Identify which cell holds the provided text, then report its (X, Y) central coordinate. 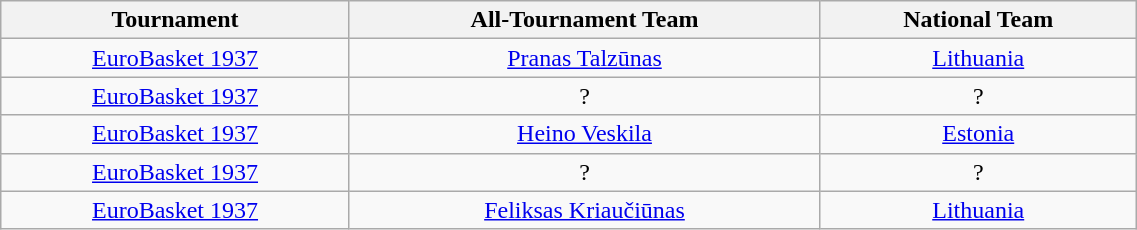
Pranas Talzūnas (584, 58)
Feliksas Kriaučiūnas (584, 210)
All-Tournament Team (584, 20)
Heino Veskila (584, 134)
Tournament (176, 20)
National Team (978, 20)
Estonia (978, 134)
